Return (x, y) of the center of cell containing provided text 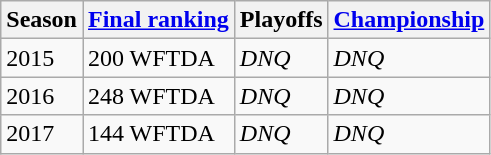
2016 (42, 96)
Final ranking (158, 20)
248 WFTDA (158, 96)
144 WFTDA (158, 134)
Playoffs (281, 20)
Championship (409, 20)
2017 (42, 134)
200 WFTDA (158, 58)
2015 (42, 58)
Season (42, 20)
